Detect which cell encompasses the target text, then output its (X, Y) center coordinate. 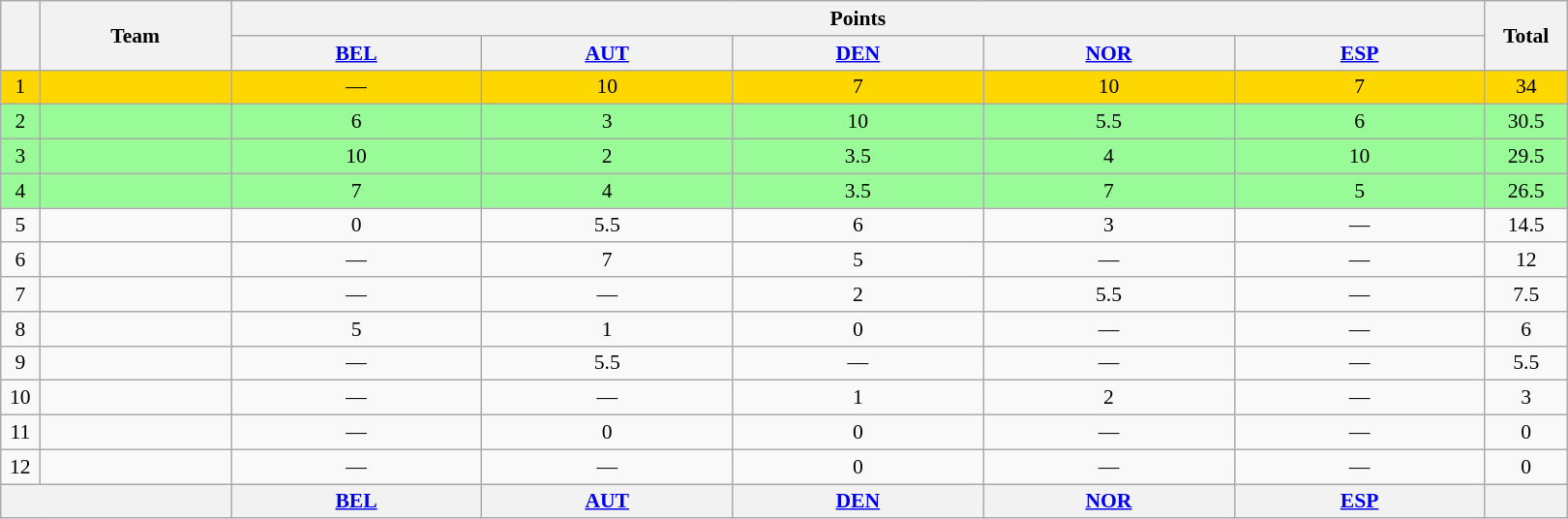
29.5 (1525, 157)
7.5 (1525, 294)
14.5 (1525, 226)
Total (1525, 35)
Points (858, 18)
11 (20, 433)
30.5 (1525, 122)
Team (136, 35)
26.5 (1525, 191)
8 (20, 329)
9 (20, 363)
34 (1525, 87)
